For the text-containing cell, return its midpoint in (x, y) coordinate format. 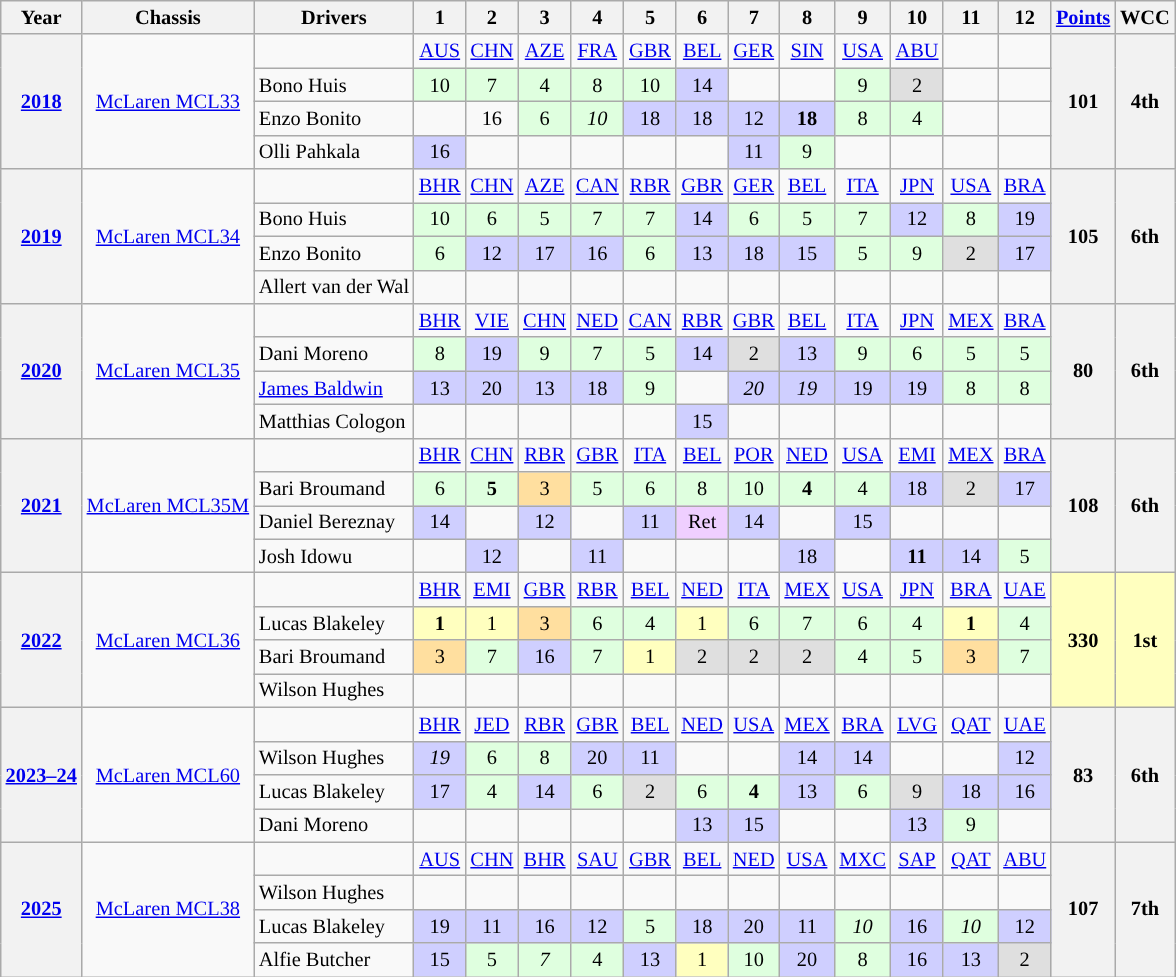
2025 (42, 910)
Chassis (168, 17)
McLaren MCL33 (168, 102)
SAU (598, 859)
McLaren MCL60 (168, 774)
1st (1145, 640)
POR (754, 455)
2021 (42, 506)
Year (42, 17)
2018 (42, 102)
101 (1083, 102)
McLaren MCL35 (168, 370)
MXC (863, 859)
SIN (808, 51)
McLaren MCL35M (168, 506)
JED (492, 724)
Alfie Butcher (334, 960)
Drivers (334, 17)
Matthias Cologon (334, 421)
2020 (42, 370)
2022 (42, 640)
2023–24 (42, 774)
4th (1145, 102)
Points (1083, 17)
VIE (492, 320)
Allert van der Wal (334, 287)
7th (1145, 910)
James Baldwin (334, 388)
Olli Pahkala (334, 152)
107 (1083, 910)
FRA (598, 51)
Daniel Bereznay (334, 522)
SAP (918, 859)
McLaren MCL36 (168, 640)
2019 (42, 236)
McLaren MCL38 (168, 910)
McLaren MCL34 (168, 236)
105 (1083, 236)
LVG (918, 724)
WCC (1145, 17)
80 (1083, 370)
330 (1083, 640)
83 (1083, 774)
Josh Idowu (334, 556)
108 (1083, 506)
Ret (702, 522)
